Return the [x, y] coordinate for the center point of the cell that contains the specified text.  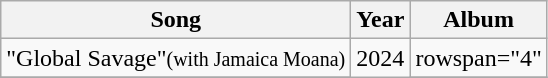
Year [380, 20]
"Global Savage"(with Jamaica Moana) [176, 58]
rowspan="4" [479, 58]
2024 [380, 58]
Album [479, 20]
Song [176, 20]
